Output the [x, y] coordinate of the center of the cell containing the given text.  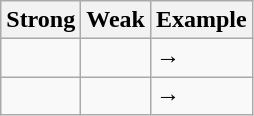
Weak [116, 20]
Example [201, 20]
Strong [41, 20]
